For the text-containing cell, return its midpoint in [X, Y] coordinate format. 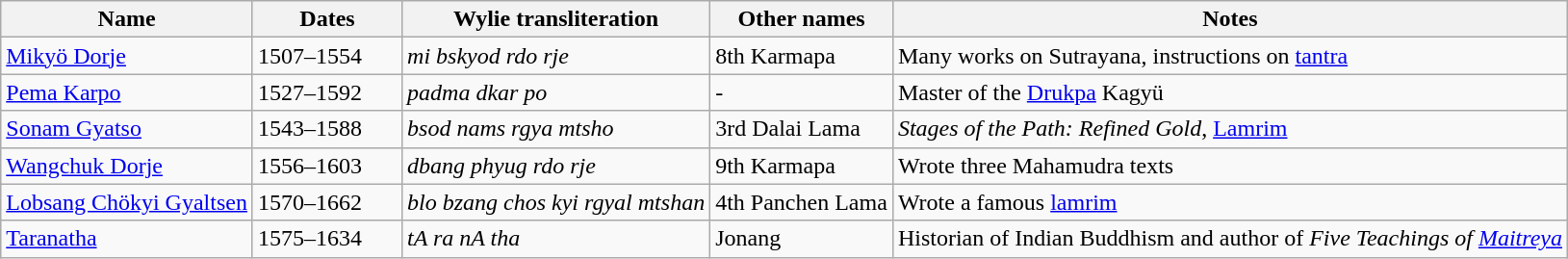
4th Panchen Lama [802, 202]
1556–1603 [327, 166]
Name [127, 19]
Wrote three Mahamudra texts [1230, 166]
Wrote a famous lamrim [1230, 202]
Many works on Sutrayana, instructions on tantra [1230, 56]
Historian of Indian Buddhism and author of Five Teachings of Maitreya [1230, 239]
1570–1662 [327, 202]
1543–1588 [327, 129]
9th Karmapa [802, 166]
dbang phyug rdo rje [556, 166]
Wylie transliteration [556, 19]
1507–1554 [327, 56]
tA ra nA tha [556, 239]
3rd Dalai Lama [802, 129]
Master of the Drukpa Kagyü [1230, 92]
Pema Karpo [127, 92]
1575–1634 [327, 239]
Dates [327, 19]
Mikyö Dorje [127, 56]
8th Karmapa [802, 56]
mi bskyod rdo rje [556, 56]
blo bzang chos kyi rgyal mtshan [556, 202]
Notes [1230, 19]
Wangchuk Dorje [127, 166]
- [802, 92]
Taranatha [127, 239]
Stages of the Path: Refined Gold, Lamrim [1230, 129]
Lobsang Chökyi Gyaltsen [127, 202]
Other names [802, 19]
1527–1592 [327, 92]
Sonam Gyatso [127, 129]
Jonang [802, 239]
padma dkar po [556, 92]
bsod nams rgya mtsho [556, 129]
